Identify which cell holds the provided text, then report its (X, Y) central coordinate. 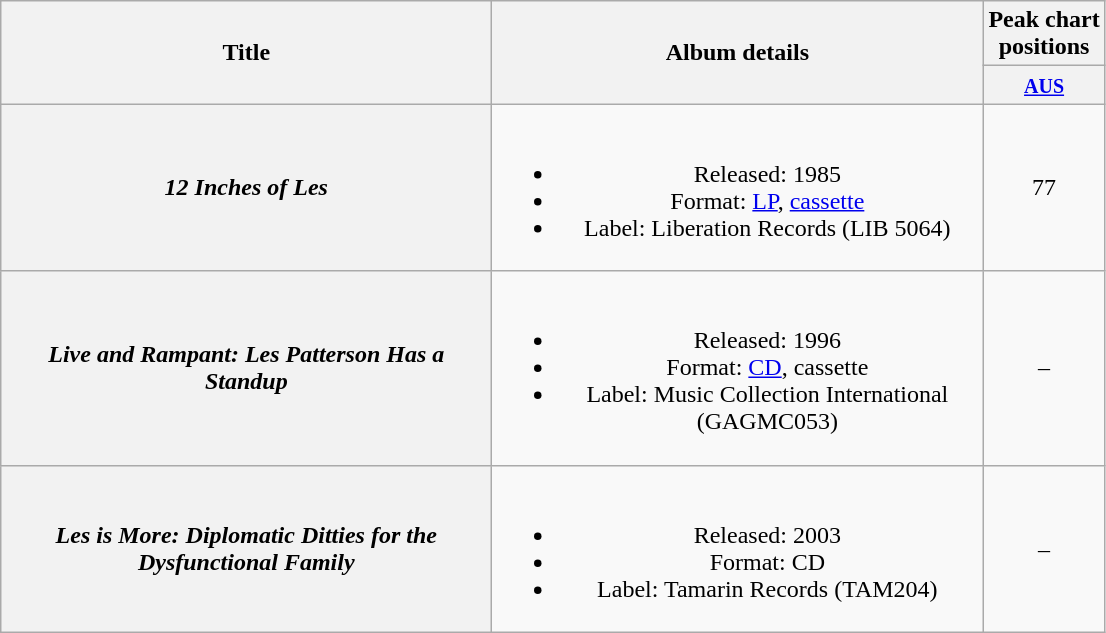
Released: 1985Format: LP, cassetteLabel: Liberation Records (LIB 5064) (738, 188)
Les is More: Diplomatic Ditties for the Dysfunctional Family (246, 548)
Title (246, 52)
Album details (738, 52)
77 (1044, 188)
AUS (1044, 85)
Live and Rampant: Les Patterson Has a Standup (246, 368)
Released: 1996Format: CD, cassetteLabel: Music Collection International (GAGMC053) (738, 368)
Peak chartpositions (1044, 34)
Released: 2003Format: CDLabel: Tamarin Records (TAM204) (738, 548)
12 Inches of Les (246, 188)
